Output the (x, y) coordinate of the center of the cell containing the given text.  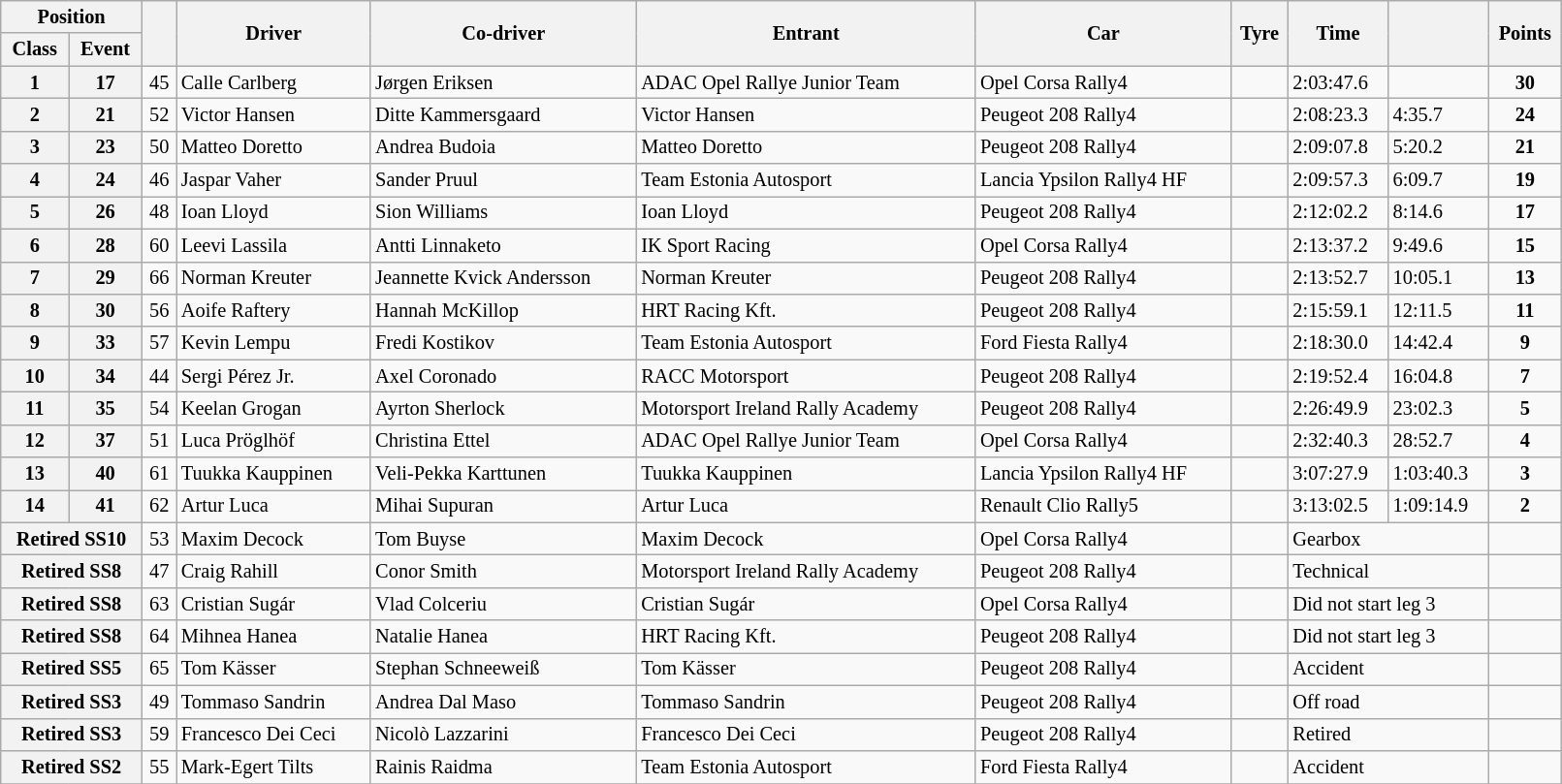
1:09:14.9 (1439, 506)
59 (159, 735)
Sander Pruul (503, 180)
Veli-Pekka Karttunen (503, 474)
3:13:02.5 (1338, 506)
26 (106, 212)
66 (159, 278)
28 (106, 245)
Jaspar Vaher (273, 180)
Renault Clio Rally5 (1103, 506)
52 (159, 114)
8 (35, 310)
Mark-Egert Tilts (273, 767)
Calle Carlberg (273, 82)
48 (159, 212)
Axel Coronado (503, 376)
9:49.6 (1439, 245)
RACC Motorsport (806, 376)
62 (159, 506)
Mihai Supuran (503, 506)
35 (106, 408)
34 (106, 376)
50 (159, 147)
37 (106, 441)
56 (159, 310)
19 (1525, 180)
Rainis Raidma (503, 767)
Stephan Schneeweiß (503, 669)
60 (159, 245)
Entrant (806, 33)
Fredi Kostikov (503, 343)
33 (106, 343)
45 (159, 82)
Andrea Budoia (503, 147)
Aoife Raftery (273, 310)
Class (35, 49)
64 (159, 637)
2:12:02.2 (1338, 212)
Off road (1387, 702)
2:13:37.2 (1338, 245)
Position (72, 16)
Kevin Lempu (273, 343)
10 (35, 376)
2:08:23.3 (1338, 114)
6 (35, 245)
5:20.2 (1439, 147)
Driver (273, 33)
Sion Williams (503, 212)
57 (159, 343)
Nicolò Lazzarini (503, 735)
Co-driver (503, 33)
Sergi Pérez Jr. (273, 376)
3:07:27.9 (1338, 474)
1 (35, 82)
Retired SS5 (72, 669)
Christina Ettel (503, 441)
Vlad Colceriu (503, 604)
2:09:57.3 (1338, 180)
Natalie Hanea (503, 637)
Ayrton Sherlock (503, 408)
23:02.3 (1439, 408)
14:42.4 (1439, 343)
2:13:52.7 (1338, 278)
Luca Pröglhöf (273, 441)
44 (159, 376)
14 (35, 506)
12:11.5 (1439, 310)
2:26:49.9 (1338, 408)
1:03:40.3 (1439, 474)
Leevi Lassila (273, 245)
28:52.7 (1439, 441)
23 (106, 147)
2:09:07.8 (1338, 147)
IK Sport Racing (806, 245)
Car (1103, 33)
6:09.7 (1439, 180)
41 (106, 506)
Ditte Kammersgaard (503, 114)
63 (159, 604)
Tyre (1260, 33)
15 (1525, 245)
Hannah McKillop (503, 310)
55 (159, 767)
29 (106, 278)
Jørgen Eriksen (503, 82)
54 (159, 408)
Andrea Dal Maso (503, 702)
16:04.8 (1439, 376)
8:14.6 (1439, 212)
Craig Rahill (273, 571)
Mihnea Hanea (273, 637)
Retired SS2 (72, 767)
10:05.1 (1439, 278)
51 (159, 441)
Jeannette Kvick Andersson (503, 278)
Technical (1387, 571)
Gearbox (1387, 539)
46 (159, 180)
47 (159, 571)
65 (159, 669)
2:32:40.3 (1338, 441)
53 (159, 539)
Points (1525, 33)
2:15:59.1 (1338, 310)
2:03:47.6 (1338, 82)
Time (1338, 33)
Event (106, 49)
12 (35, 441)
Retired (1387, 735)
Antti Linnaketo (503, 245)
Retired SS10 (72, 539)
4:35.7 (1439, 114)
2:18:30.0 (1338, 343)
2:19:52.4 (1338, 376)
Conor Smith (503, 571)
40 (106, 474)
49 (159, 702)
Tom Buyse (503, 539)
Keelan Grogan (273, 408)
61 (159, 474)
